From the cell containing the given text, extract its center point as (x, y) coordinate. 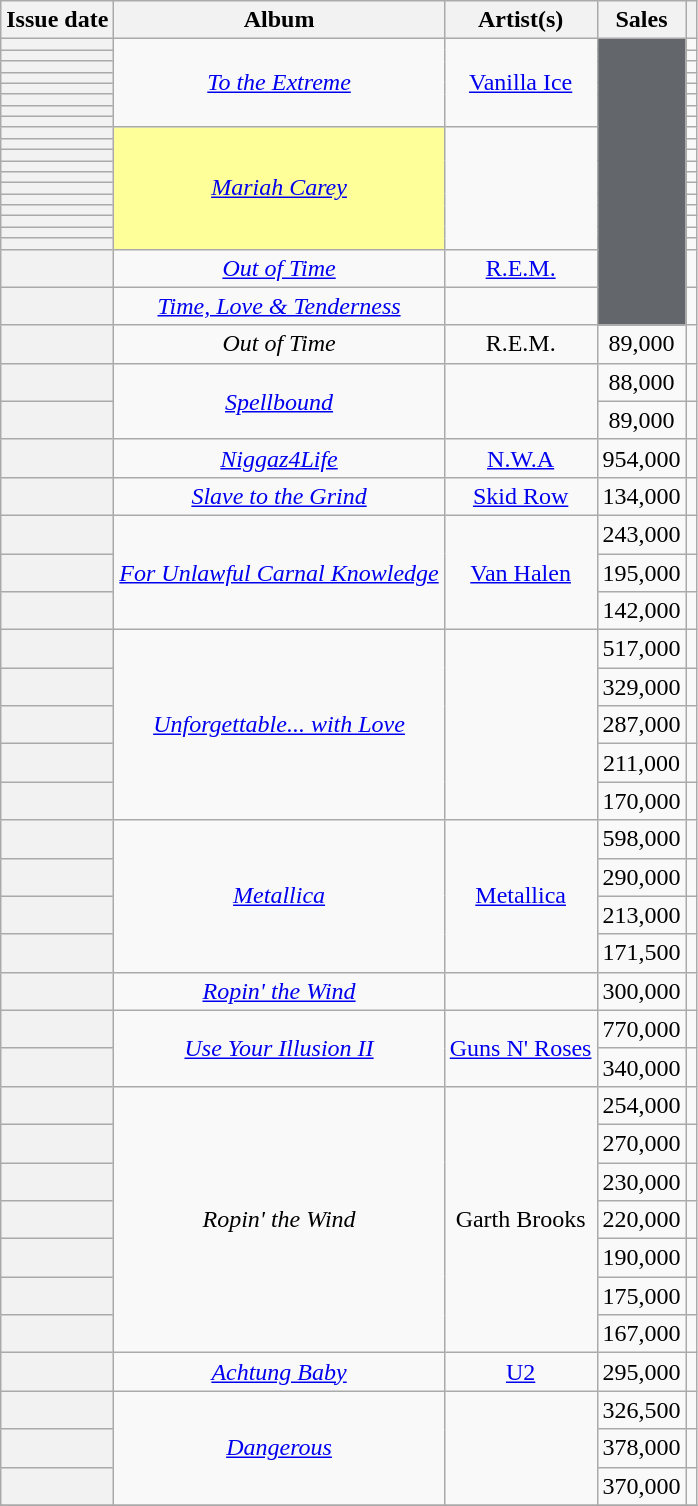
Unforgettable... with Love (279, 725)
Mariah Carey (279, 188)
N.W.A (520, 458)
329,000 (642, 687)
598,000 (642, 839)
To the Extreme (279, 83)
Vanilla Ice (520, 83)
254,000 (642, 1105)
517,000 (642, 649)
Garth Brooks (520, 1219)
340,000 (642, 1067)
195,000 (642, 573)
170,000 (642, 801)
Time, Love & Tenderness (279, 306)
270,000 (642, 1143)
Use Your Illusion II (279, 1048)
88,000 (642, 382)
142,000 (642, 611)
230,000 (642, 1181)
Sales (642, 20)
287,000 (642, 725)
Album (279, 20)
134,000 (642, 496)
Guns N' Roses (520, 1048)
Artist(s) (520, 20)
167,000 (642, 1334)
770,000 (642, 1029)
Slave to the Grind (279, 496)
954,000 (642, 458)
For Unlawful Carnal Knowledge (279, 572)
U2 (520, 1372)
213,000 (642, 915)
Issue date (58, 20)
300,000 (642, 991)
378,000 (642, 1448)
Skid Row (520, 496)
Van Halen (520, 572)
211,000 (642, 763)
220,000 (642, 1220)
175,000 (642, 1296)
Dangerous (279, 1448)
171,500 (642, 953)
Niggaz4Life (279, 458)
295,000 (642, 1372)
190,000 (642, 1258)
370,000 (642, 1486)
290,000 (642, 877)
326,500 (642, 1410)
Spellbound (279, 401)
Achtung Baby (279, 1372)
243,000 (642, 534)
